Determine the (X, Y) coordinate at the center of the cell enclosing the given text.  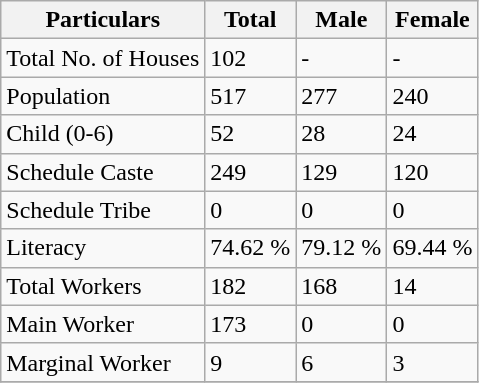
69.44 % (432, 248)
Population (103, 96)
Particulars (103, 20)
Total Workers (103, 286)
79.12 % (342, 248)
120 (432, 172)
Female (432, 20)
240 (432, 96)
Total (250, 20)
173 (250, 324)
3 (432, 362)
Child (0-6) (103, 134)
249 (250, 172)
277 (342, 96)
Male (342, 20)
6 (342, 362)
168 (342, 286)
Total No. of Houses (103, 58)
517 (250, 96)
24 (432, 134)
52 (250, 134)
14 (432, 286)
Schedule Caste (103, 172)
9 (250, 362)
Schedule Tribe (103, 210)
28 (342, 134)
182 (250, 286)
102 (250, 58)
Marginal Worker (103, 362)
Main Worker (103, 324)
Literacy (103, 248)
74.62 % (250, 248)
129 (342, 172)
